For the text-containing cell, return its midpoint in (X, Y) coordinate format. 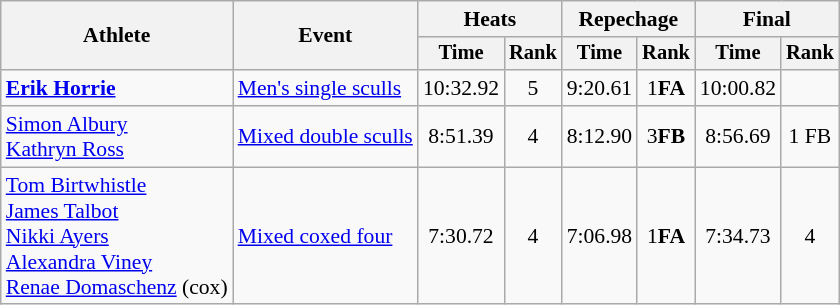
Athlete (117, 36)
Heats (490, 19)
7:06.98 (600, 236)
Event (326, 36)
Mixed double sculls (326, 136)
Mixed coxed four (326, 236)
1 FB (810, 136)
8:56.69 (738, 136)
Men's single sculls (326, 88)
7:34.73 (738, 236)
Erik Horrie (117, 88)
10:32.92 (461, 88)
Final (767, 19)
10:00.82 (738, 88)
9:20.61 (600, 88)
5 (533, 88)
3FB (666, 136)
8:51.39 (461, 136)
Tom BirtwhistleJames Talbot Nikki Ayers Alexandra Viney Renae Domaschenz (cox) (117, 236)
Simon Albury Kathryn Ross (117, 136)
7:30.72 (461, 236)
Repechage (628, 19)
8:12.90 (600, 136)
